Extract the (X, Y) coordinate from the center of the cell holding the provided text.  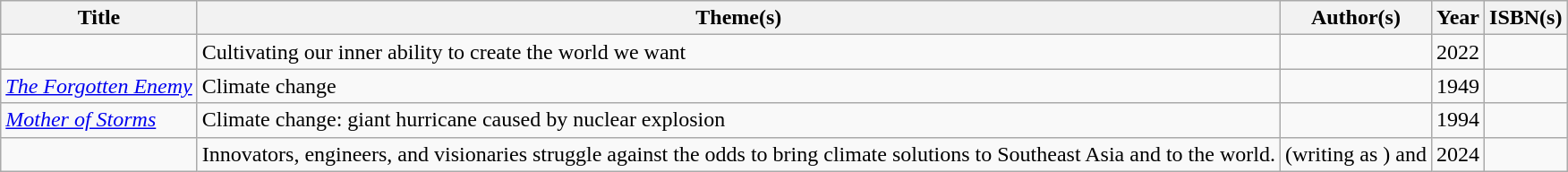
1949 (1457, 86)
Author(s) (1355, 18)
Mother of Storms (98, 120)
Title (98, 18)
2022 (1457, 52)
Year (1457, 18)
Innovators, engineers, and visionaries struggle against the odds to bring climate solutions to Southeast Asia and to the world. (738, 154)
2024 (1457, 154)
The Forgotten Enemy (98, 86)
Climate change: giant hurricane caused by nuclear explosion (738, 120)
(writing as ) and (1355, 154)
ISBN(s) (1526, 18)
Cultivating our inner ability to create the world we want (738, 52)
Climate change (738, 86)
1994 (1457, 120)
Theme(s) (738, 18)
